Pinpoint the cell where the given text exists, returning its (x, y) midpoint coordinate. 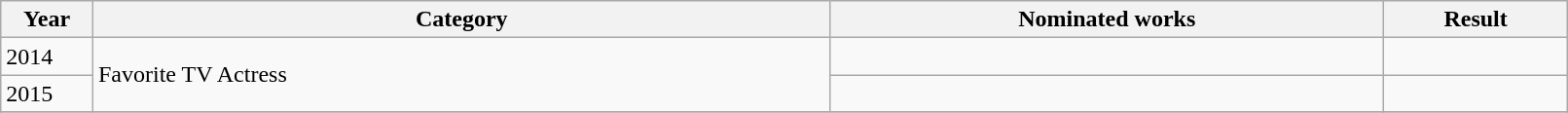
Year (47, 19)
2015 (47, 94)
2014 (47, 56)
Nominated works (1107, 19)
Favorite TV Actress (461, 75)
Result (1476, 19)
Category (461, 19)
